Return (X, Y) of the center of cell containing provided text 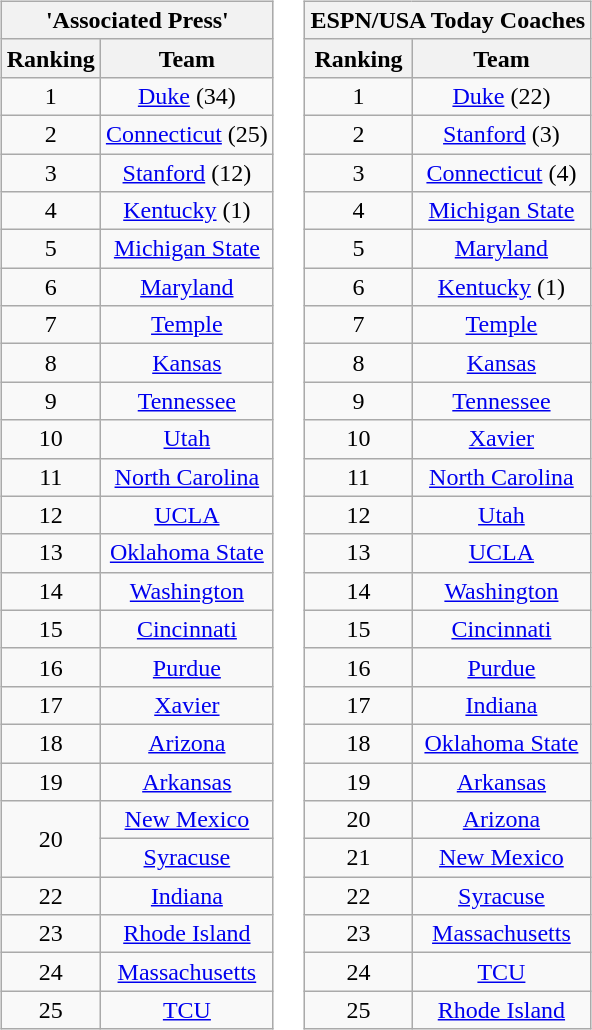
'Associated Press' (137, 20)
Connecticut (25) (186, 134)
Duke (22) (502, 96)
Stanford (12) (186, 173)
ESPN/USA Today Coaches (448, 20)
Connecticut (4) (502, 173)
Duke (34) (186, 96)
Stanford (3) (502, 134)
21 (358, 858)
